Return [X, Y] of the center of cell containing provided text 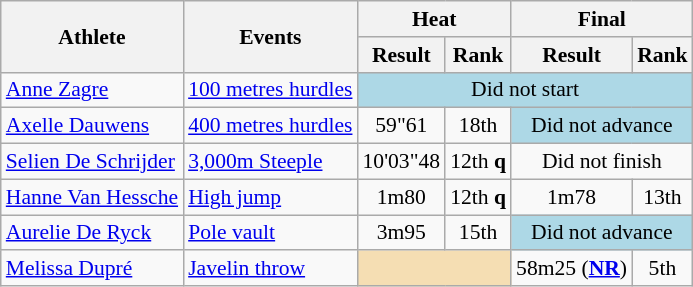
Events [270, 36]
3,000m Steeple [270, 162]
Hanne Van Hessche [92, 197]
400 metres hurdles [270, 126]
Melissa Dupré [92, 269]
Final [602, 19]
Pole vault [270, 233]
3m95 [402, 233]
Anne Zagre [92, 90]
Did not finish [602, 162]
5th [662, 269]
13th [662, 197]
10'03"48 [402, 162]
Javelin throw [270, 269]
Did not start [526, 90]
58m25 (NR) [572, 269]
18th [478, 126]
Heat [435, 19]
High jump [270, 197]
1m78 [572, 197]
Athlete [92, 36]
100 metres hurdles [270, 90]
Selien De Schrijder [92, 162]
Aurelie De Ryck [92, 233]
59"61 [402, 126]
1m80 [402, 197]
Axelle Dauwens [92, 126]
15th [478, 233]
